Find where the given text appears and provide that cell's center as (x, y) coordinate. 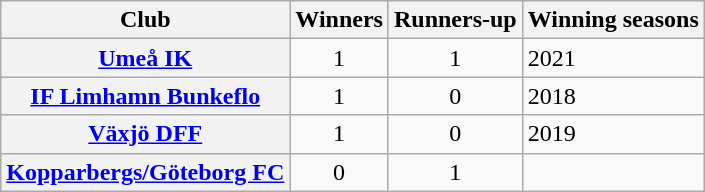
Växjö DFF (146, 134)
IF Limhamn Bunkeflo (146, 96)
Club (146, 20)
Winning seasons (613, 20)
2021 (613, 58)
2018 (613, 96)
Kopparbergs/Göteborg FC (146, 172)
Umeå IK (146, 58)
Runners-up (455, 20)
2019 (613, 134)
Winners (340, 20)
